Output the [X, Y] coordinate of the center of the cell containing the given text.  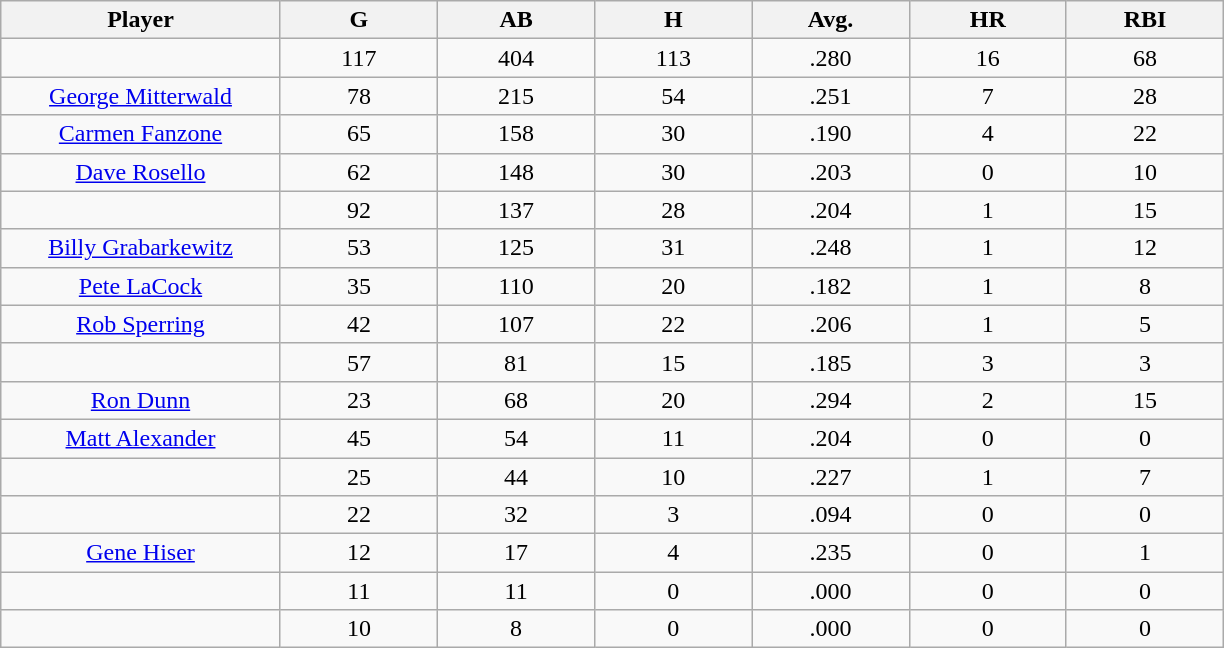
Rob Sperring [141, 324]
.206 [830, 324]
32 [516, 515]
RBI [1144, 20]
.094 [830, 515]
.235 [830, 553]
17 [516, 553]
148 [516, 172]
117 [358, 58]
35 [358, 286]
Dave Rosello [141, 172]
.182 [830, 286]
Carmen Fanzone [141, 134]
113 [674, 58]
31 [674, 248]
23 [358, 400]
G [358, 20]
H [674, 20]
125 [516, 248]
2 [988, 400]
Gene Hiser [141, 553]
Avg. [830, 20]
Billy Grabarkewitz [141, 248]
81 [516, 362]
George Mitterwald [141, 96]
.294 [830, 400]
Matt Alexander [141, 438]
.190 [830, 134]
110 [516, 286]
404 [516, 58]
42 [358, 324]
.251 [830, 96]
HR [988, 20]
5 [1144, 324]
107 [516, 324]
62 [358, 172]
.203 [830, 172]
.280 [830, 58]
Player [141, 20]
.185 [830, 362]
16 [988, 58]
137 [516, 210]
44 [516, 477]
65 [358, 134]
25 [358, 477]
.227 [830, 477]
92 [358, 210]
AB [516, 20]
215 [516, 96]
Ron Dunn [141, 400]
78 [358, 96]
158 [516, 134]
45 [358, 438]
53 [358, 248]
Pete LaCock [141, 286]
57 [358, 362]
.248 [830, 248]
